Identify which cell holds the provided text, then report its [x, y] central coordinate. 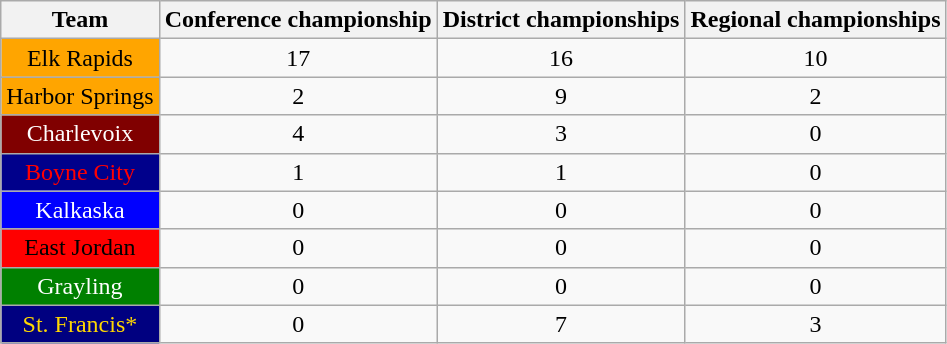
7 [561, 324]
Kalkaska [80, 210]
Team [80, 20]
Boyne City [80, 172]
10 [816, 58]
Grayling [80, 286]
District championships [561, 20]
17 [298, 58]
4 [298, 134]
Conference championship [298, 20]
9 [561, 96]
Elk Rapids [80, 58]
Harbor Springs [80, 96]
Charlevoix [80, 134]
Regional championships [816, 20]
16 [561, 58]
St. Francis* [80, 324]
East Jordan [80, 248]
